Capture the cell that displays the provided text and extract its (X, Y) central coordinate. 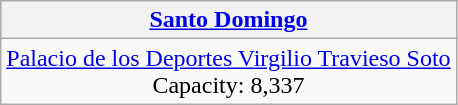
Santo Domingo (228, 20)
Palacio de los Deportes Virgilio Travieso SotoCapacity: 8,337 (228, 72)
